From the cell containing the given text, extract its center point as (x, y) coordinate. 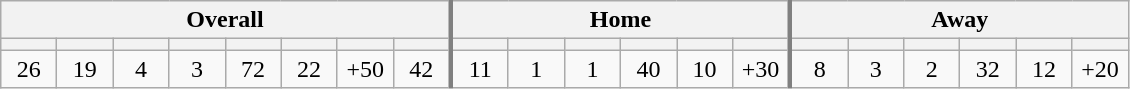
8 (819, 69)
11 (480, 69)
2 (932, 69)
+50 (365, 69)
32 (988, 69)
10 (704, 69)
12 (1044, 69)
40 (648, 69)
+20 (1100, 69)
+30 (762, 69)
Overall (226, 20)
19 (85, 69)
42 (422, 69)
22 (309, 69)
4 (141, 69)
Away (959, 20)
Home (620, 20)
72 (253, 69)
26 (29, 69)
